Return (x, y) of the center of cell containing provided text 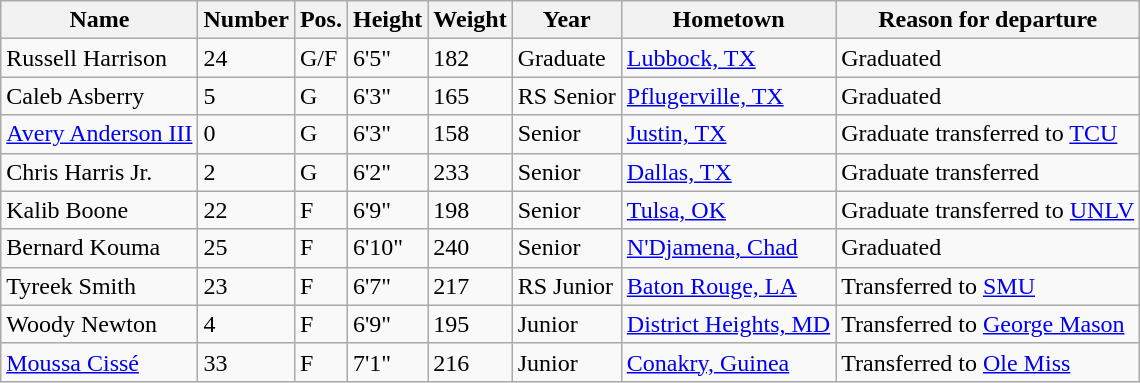
Hometown (728, 20)
N'Djamena, Chad (728, 248)
Reason for departure (988, 20)
Graduate transferred to UNLV (988, 210)
Caleb Asberry (100, 96)
6'2" (387, 172)
Pos. (320, 20)
Russell Harrison (100, 58)
Graduate transferred (988, 172)
6'5" (387, 58)
158 (470, 134)
Pflugerville, TX (728, 96)
7'1" (387, 362)
4 (246, 324)
Transferred to Ole Miss (988, 362)
Graduate (566, 58)
217 (470, 286)
23 (246, 286)
240 (470, 248)
Transferred to George Mason (988, 324)
Dallas, TX (728, 172)
Tyreek Smith (100, 286)
Bernard Kouma (100, 248)
Tulsa, OK (728, 210)
Avery Anderson III (100, 134)
Year (566, 20)
33 (246, 362)
Lubbock, TX (728, 58)
195 (470, 324)
5 (246, 96)
182 (470, 58)
24 (246, 58)
RS Senior (566, 96)
Graduate transferred to TCU (988, 134)
Justin, TX (728, 134)
22 (246, 210)
Woody Newton (100, 324)
25 (246, 248)
216 (470, 362)
G/F (320, 58)
198 (470, 210)
Conakry, Guinea (728, 362)
2 (246, 172)
6'10" (387, 248)
Number (246, 20)
Kalib Boone (100, 210)
Chris Harris Jr. (100, 172)
Baton Rouge, LA (728, 286)
Moussa Cissé (100, 362)
165 (470, 96)
Height (387, 20)
6'7" (387, 286)
233 (470, 172)
0 (246, 134)
District Heights, MD (728, 324)
Transferred to SMU (988, 286)
Name (100, 20)
RS Junior (566, 286)
Weight (470, 20)
